Capture the cell that displays the provided text and extract its [x, y] central coordinate. 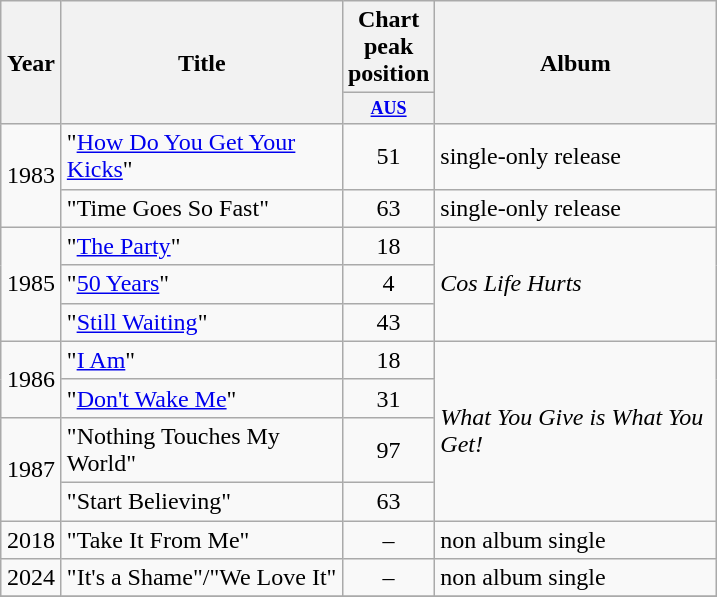
"Start Believing" [202, 501]
1986 [32, 379]
"Nothing Touches My World" [202, 450]
"Don't Wake Me" [202, 398]
"How Do You Get Your Kicks" [202, 156]
What You Give is What You Get! [576, 430]
2018 [32, 540]
"It's a Shame"/"We Love It" [202, 578]
"Time Goes So Fast" [202, 208]
1985 [32, 284]
Cos Life Hurts [576, 284]
"Still Waiting" [202, 322]
Year [32, 62]
AUS [388, 108]
"The Party" [202, 246]
Title [202, 62]
Chart peak position [388, 47]
97 [388, 450]
Album [576, 62]
4 [388, 284]
"Take It From Me" [202, 540]
"I Am" [202, 360]
51 [388, 156]
2024 [32, 578]
1983 [32, 176]
43 [388, 322]
"50 Years" [202, 284]
31 [388, 398]
1987 [32, 468]
